Find where the given text appears and provide that cell's center as (x, y) coordinate. 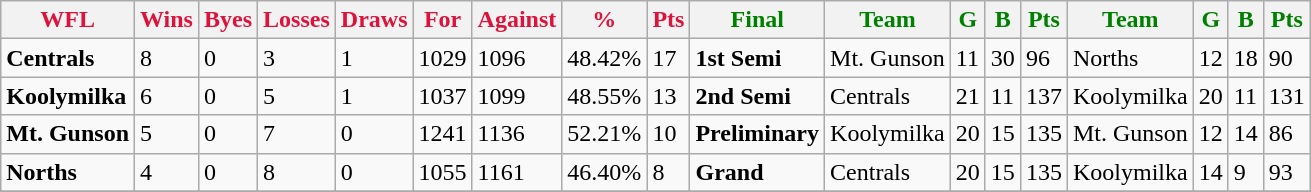
1037 (442, 96)
17 (668, 58)
% (604, 20)
90 (1286, 58)
WFL (68, 20)
Against (517, 20)
For (442, 20)
2nd Semi (758, 96)
86 (1286, 134)
46.40% (604, 172)
48.42% (604, 58)
1st Semi (758, 58)
10 (668, 134)
1241 (442, 134)
Draws (374, 20)
Preliminary (758, 134)
137 (1044, 96)
1161 (517, 172)
1029 (442, 58)
1136 (517, 134)
18 (1246, 58)
Losses (297, 20)
13 (668, 96)
3 (297, 58)
96 (1044, 58)
1055 (442, 172)
Final (758, 20)
9 (1246, 172)
Byes (228, 20)
7 (297, 134)
1096 (517, 58)
131 (1286, 96)
Wins (167, 20)
52.21% (604, 134)
6 (167, 96)
21 (968, 96)
30 (1002, 58)
4 (167, 172)
Grand (758, 172)
1099 (517, 96)
48.55% (604, 96)
93 (1286, 172)
